Find where the given text appears and provide that cell's center as [X, Y] coordinate. 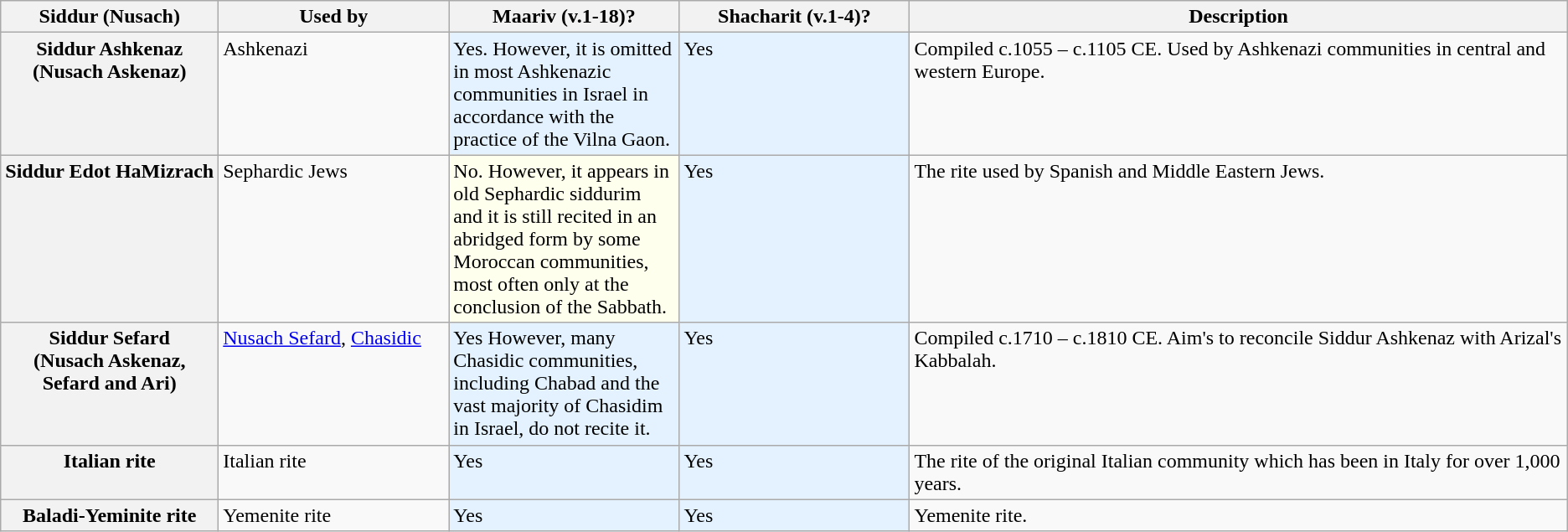
Ashkenazi [333, 94]
Shacharit (v.1-4)? [794, 17]
Compiled c.1710 – c.1810 CE. Aim's to reconcile Siddur Ashkenaz with Arizal's Kabbalah. [1238, 384]
Yemenite rite. [1238, 515]
Used by [333, 17]
Compiled c.1055 – c.1105 CE. Used by Ashkenazi communities in central and western Europe. [1238, 94]
Description [1238, 17]
Siddur Sefard(Nusach Askenaz, Sefard and Ari) [110, 384]
Nusach Sefard, Chasidic [333, 384]
Sephardic Jews [333, 239]
Siddur (Nusach) [110, 17]
Siddur Ashkenaz(Nusach Askenaz) [110, 94]
Yes However, many Chasidic communities, including Chabad and the vast majority of Chasidim in Israel, do not recite it. [565, 384]
The rite used by Spanish and Middle Eastern Jews. [1238, 239]
Baladi-Yeminite rite [110, 515]
Yes. However, it is omitted in most Ashkenazic communities in Israel in accordance with the practice of the Vilna Gaon. [565, 94]
Maariv (v.1-18)? [565, 17]
The rite of the original Italian community which has been in Italy for over 1,000 years. [1238, 473]
Siddur Edot HaMizrach [110, 239]
Yemenite rite [333, 515]
